Detect which cell encompasses the target text, then output its [X, Y] center coordinate. 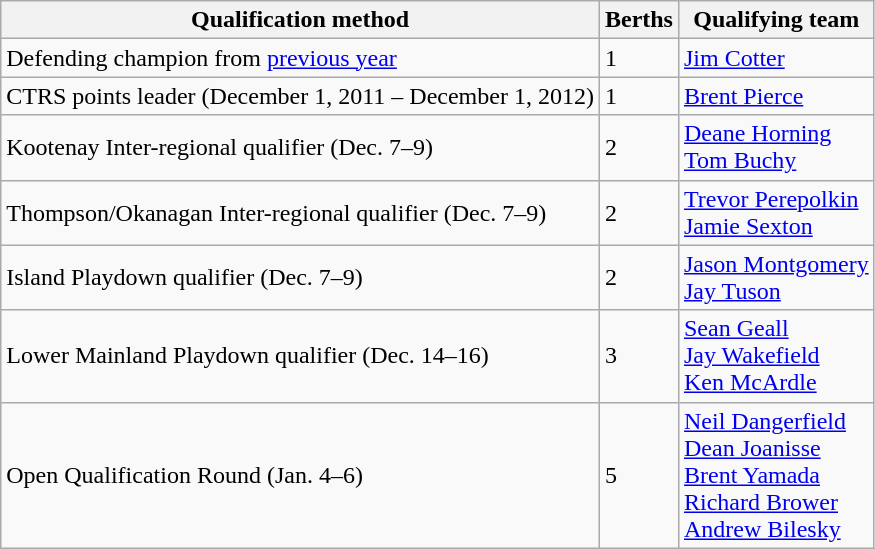
5 [638, 475]
Lower Mainland Playdown qualifier (Dec. 14–16) [300, 356]
Island Playdown qualifier (Dec. 7–9) [300, 278]
Open Qualification Round (Jan. 4–6) [300, 475]
3 [638, 356]
Thompson/Okanagan Inter-regional qualifier (Dec. 7–9) [300, 212]
Berths [638, 20]
Qualifying team [776, 20]
Jim Cotter [776, 58]
Deane HorningTom Buchy [776, 148]
Kootenay Inter-regional qualifier (Dec. 7–9) [300, 148]
Qualification method [300, 20]
Jason MontgomeryJay Tuson [776, 278]
CTRS points leader (December 1, 2011 – December 1, 2012) [300, 96]
Sean Geall Jay Wakefield Ken McArdle [776, 356]
Trevor PerepolkinJamie Sexton [776, 212]
Neil Dangerfield Dean Joanisse Brent Yamada Richard Brower Andrew Bilesky [776, 475]
Defending champion from previous year [300, 58]
Brent Pierce [776, 96]
